Return (x, y) of the center of cell containing provided text 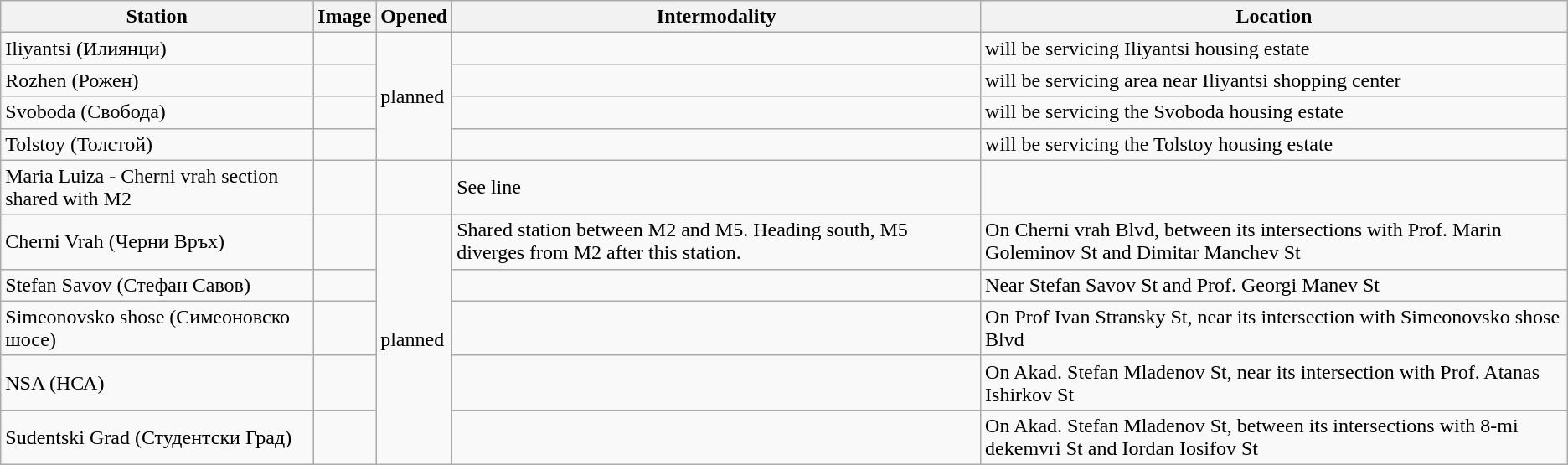
will be servicing Iliyantsi housing estate (1275, 49)
Image (345, 17)
Iliyantsi (Илиянци) (157, 49)
See line (717, 188)
Intermodality (717, 17)
will be servicing area near Iliyantsi shopping center (1275, 80)
Location (1275, 17)
Rozhen (Рожен) (157, 80)
On Akad. Stefan Mladenov St, near its intersection with Prof. Atanas Ishirkov St (1275, 382)
will be servicing the Svoboda housing estate (1275, 112)
Cherni Vrah (Черни Връх) (157, 241)
Shared station between M2 and M5. Heading south, M5 diverges from M2 after this station. (717, 241)
Station (157, 17)
On Cherni vrah Blvd, between its intersections with Prof. Marin Goleminov St and Dimitar Manchev St (1275, 241)
Sudentski Grad (Студентски Град) (157, 437)
Stefan Savov (Стефан Савов) (157, 285)
NSA (НСА) (157, 382)
will be servicing the Tolstoy housing estate (1275, 144)
Near Stefan Savov St and Prof. Georgi Manev St (1275, 285)
Simeonovsko shose (Симеоновско шосе) (157, 328)
On Akad. Stefan Mladenov St, between its intersections with 8-mi dekemvri St and Iordan Iosifov St (1275, 437)
Svoboda (Свобода) (157, 112)
Tolstoy (Толстой) (157, 144)
On Prof Ivan Stransky St, near its intersection with Simeonovsko shose Blvd (1275, 328)
Opened (414, 17)
Maria Luiza - Cherni vrah section shared with M2 (157, 188)
